Extract the (x, y) coordinate from the center of the cell holding the provided text.  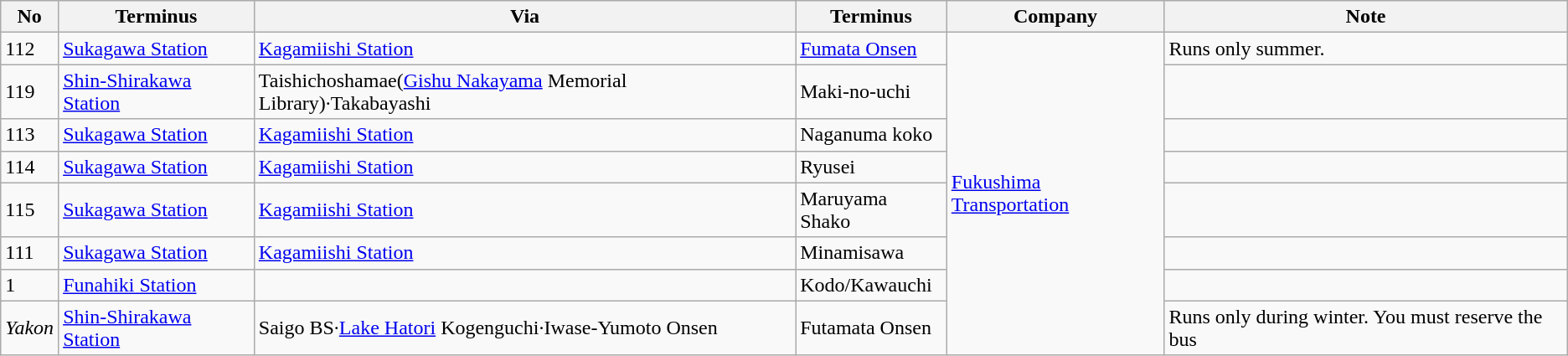
Runs only summer. (1365, 49)
Maruyama Shako (871, 209)
Funahiki Station (157, 285)
111 (30, 253)
119 (30, 92)
Via (524, 17)
Maki-no-uchi (871, 92)
Futamata Onsen (871, 328)
Minamisawa (871, 253)
1 (30, 285)
Fumata Onsen (871, 49)
No (30, 17)
Ryusei (871, 167)
114 (30, 167)
113 (30, 135)
115 (30, 209)
Taishichoshamae(Gishu Nakayama Memorial Library)·Takabayashi (524, 92)
112 (30, 49)
Fukushima Transportation (1055, 194)
Yakon (30, 328)
Note (1365, 17)
Runs only during winter. You must reserve the bus (1365, 328)
Saigo BS·Lake Hatori Kogenguchi·Iwase-Yumoto Onsen (524, 328)
Company (1055, 17)
Kodo/Kawauchi (871, 285)
Naganuma koko (871, 135)
